From the cell containing the given text, extract its center point as [x, y] coordinate. 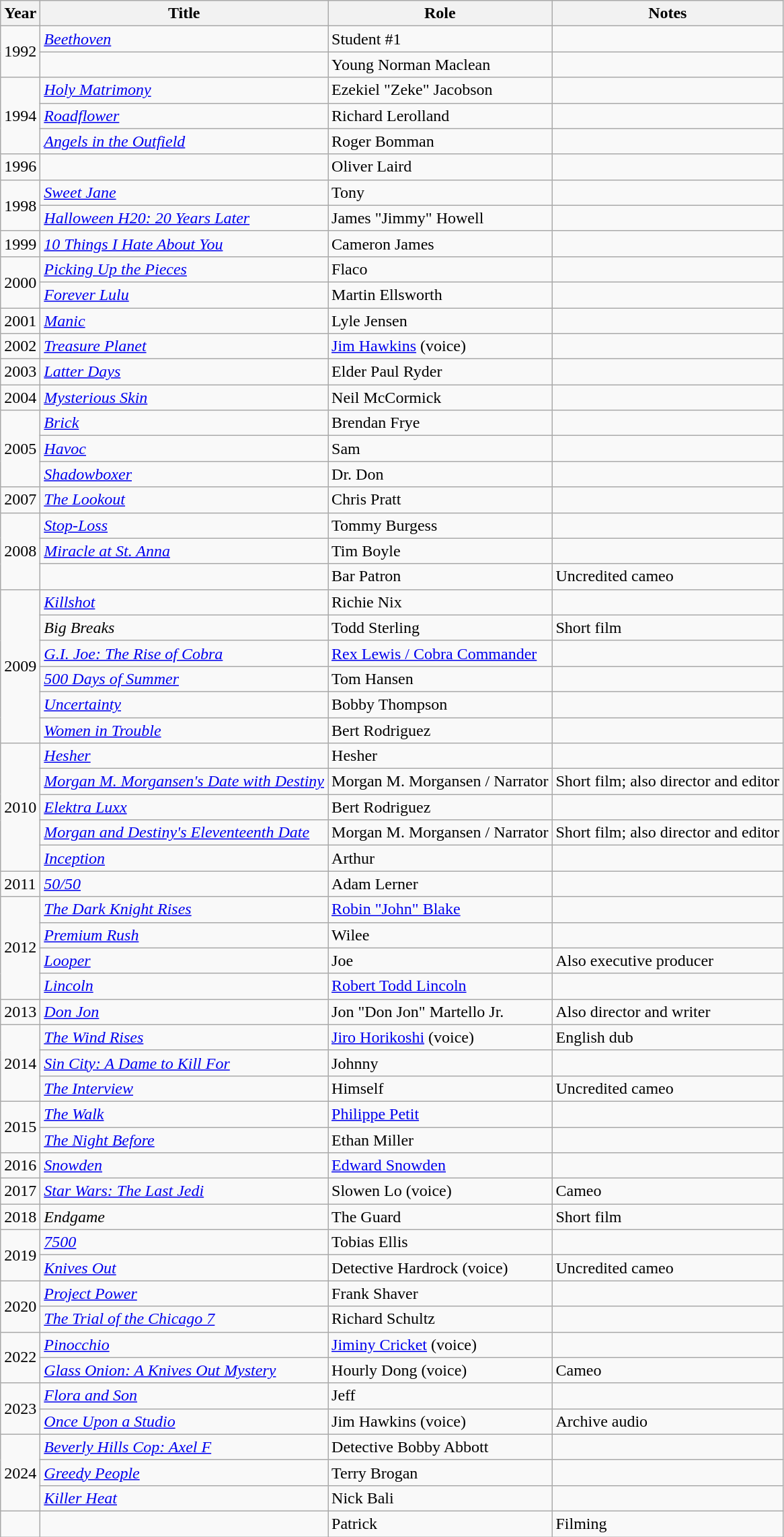
Adam Lerner [440, 884]
Rex Lewis / Cobra Commander [440, 653]
Roadflower [184, 116]
Wilee [440, 935]
2014 [20, 1063]
Brick [184, 423]
1996 [20, 167]
Lyle Jensen [440, 321]
Martin Ellsworth [440, 295]
Ethan Miller [440, 1140]
Philippe Petit [440, 1114]
Endgame [184, 1217]
Mysterious Skin [184, 398]
Cameron James [440, 243]
2019 [20, 1255]
Chris Pratt [440, 500]
Big Breaks [184, 628]
500 Days of Summer [184, 679]
Detective Hardrock (voice) [440, 1268]
1994 [20, 116]
Sin City: A Dame to Kill For [184, 1063]
Inception [184, 858]
Sam [440, 449]
2009 [20, 666]
Himself [440, 1088]
Killshot [184, 602]
Manic [184, 321]
2015 [20, 1127]
Shadowboxer [184, 474]
2005 [20, 449]
1999 [20, 243]
Latter Days [184, 372]
Tobias Ellis [440, 1242]
Also director and writer [668, 1012]
Johnny [440, 1063]
Stop-Loss [184, 525]
Star Wars: The Last Jedi [184, 1191]
Sweet Jane [184, 192]
Dr. Don [440, 474]
Killer Heat [184, 1498]
Tommy Burgess [440, 525]
10 Things I Hate About You [184, 243]
Robert Todd Lincoln [440, 986]
Knives Out [184, 1268]
2002 [20, 346]
Frank Shaver [440, 1294]
Edward Snowden [440, 1166]
Tom Hansen [440, 679]
Jon "Don Jon" Martello Jr. [440, 1012]
Elektra Luxx [184, 807]
2012 [20, 948]
Filming [668, 1524]
2018 [20, 1217]
Also executive producer [668, 961]
Archive audio [668, 1421]
Brendan Frye [440, 423]
The Walk [184, 1114]
Slowen Lo (voice) [440, 1191]
Jiro Horikoshi (voice) [440, 1037]
Beverly Hills Cop: Axel F [184, 1447]
1992 [20, 52]
Women in Trouble [184, 730]
Morgan and Destiny's Eleventeenth Date [184, 833]
2007 [20, 500]
Tim Boyle [440, 551]
Bar Patron [440, 576]
The Interview [184, 1088]
Year [20, 13]
2008 [20, 551]
James "Jimmy" Howell [440, 218]
50/50 [184, 884]
Richie Nix [440, 602]
Picking Up the Pieces [184, 269]
2010 [20, 807]
Bobby Thompson [440, 704]
Detective Bobby Abbott [440, 1447]
Terry Brogan [440, 1472]
2000 [20, 282]
Don Jon [184, 1012]
Premium Rush [184, 935]
2003 [20, 372]
Treasure Planet [184, 346]
Beethoven [184, 39]
English dub [668, 1037]
Angels in the Outfield [184, 141]
Hourly Dong (voice) [440, 1370]
7500 [184, 1242]
Miracle at St. Anna [184, 551]
Joe [440, 961]
Greedy People [184, 1472]
2016 [20, 1166]
Jeff [440, 1396]
Flaco [440, 269]
Arthur [440, 858]
2017 [20, 1191]
Flora and Son [184, 1396]
Todd Sterling [440, 628]
Student #1 [440, 39]
The Night Before [184, 1140]
Uncertainty [184, 704]
2011 [20, 884]
Project Power [184, 1294]
Title [184, 13]
The Guard [440, 1217]
Role [440, 13]
Once Upon a Studio [184, 1421]
The Lookout [184, 500]
2024 [20, 1472]
Patrick [440, 1524]
G.I. Joe: The Rise of Cobra [184, 653]
2023 [20, 1409]
Roger Bomman [440, 141]
Snowden [184, 1166]
2004 [20, 398]
Oliver Laird [440, 167]
The Wind Rises [184, 1037]
Lincoln [184, 986]
Elder Paul Ryder [440, 372]
The Trial of the Chicago 7 [184, 1319]
Looper [184, 961]
2020 [20, 1306]
Forever Lulu [184, 295]
Halloween H20: 20 Years Later [184, 218]
Morgan M. Morgansen's Date with Destiny [184, 782]
2001 [20, 321]
Havoc [184, 449]
Glass Onion: A Knives Out Mystery [184, 1370]
Nick Bali [440, 1498]
Holy Matrimony [184, 90]
2022 [20, 1357]
Neil McCormick [440, 398]
2013 [20, 1012]
1998 [20, 205]
Tony [440, 192]
Richard Lerolland [440, 116]
The Dark Knight Rises [184, 909]
Ezekiel "Zeke" Jacobson [440, 90]
Notes [668, 13]
Jiminy Cricket (voice) [440, 1345]
Richard Schultz [440, 1319]
Young Norman Maclean [440, 65]
Pinocchio [184, 1345]
Robin "John" Blake [440, 909]
